Determine the (X, Y) coordinate at the center of the cell enclosing the given text.  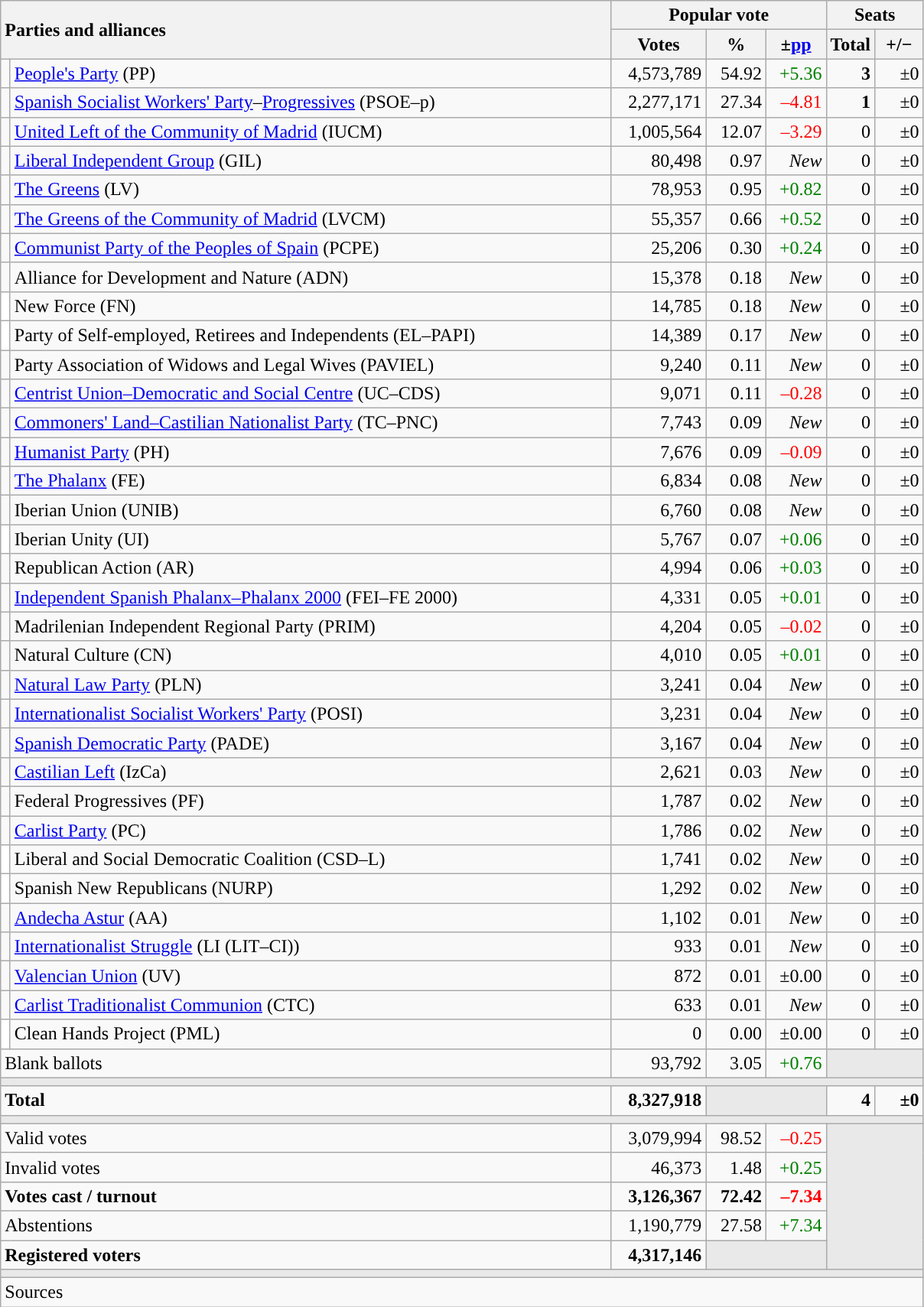
9,240 (659, 365)
–4.81 (795, 102)
Spanish New Republicans (NURP) (311, 889)
0.95 (736, 190)
25,206 (659, 248)
3,241 (659, 684)
Party Association of Widows and Legal Wives (PAVIEL) (311, 365)
Liberal Independent Group (GIL) (311, 161)
633 (659, 1005)
Abstentions (306, 1225)
27.58 (736, 1225)
0.06 (736, 568)
Valencian Union (UV) (311, 976)
The Greens of the Community of Madrid (LVCM) (311, 219)
15,378 (659, 277)
1,786 (659, 830)
4,317,146 (659, 1255)
1,102 (659, 918)
+7.34 (795, 1225)
Invalid votes (306, 1167)
Carlist Party (PC) (311, 830)
Clean Hands Project (PML) (311, 1034)
0.17 (736, 335)
+0.25 (795, 1167)
Party of Self-employed, Retirees and Independents (EL–PAPI) (311, 335)
+0.82 (795, 190)
The Greens (LV) (311, 190)
6,760 (659, 510)
6,834 (659, 481)
Spanish Democratic Party (PADE) (311, 743)
1 (851, 102)
Madrilenian Independent Regional Party (PRIM) (311, 626)
27.34 (736, 102)
Registered voters (306, 1255)
The Phalanx (FE) (311, 481)
1,787 (659, 801)
+0.52 (795, 219)
3,126,367 (659, 1196)
±pp (795, 44)
0.00 (736, 1034)
–0.02 (795, 626)
1,741 (659, 860)
Castilian Left (IzCa) (311, 772)
Spanish Socialist Workers' Party–Progressives (PSOE–p) (311, 102)
New Force (FN) (311, 306)
Republican Action (AR) (311, 568)
–0.09 (795, 452)
+0.24 (795, 248)
Liberal and Social Democratic Coalition (CSD–L) (311, 860)
3.05 (736, 1063)
7,743 (659, 423)
–7.34 (795, 1196)
United Left of the Community of Madrid (IUCM) (311, 132)
+0.03 (795, 568)
Commoners' Land–Castilian Nationalist Party (TC–PNC) (311, 423)
Andecha Astur (AA) (311, 918)
4,994 (659, 568)
Communist Party of the Peoples of Spain (PCPE) (311, 248)
+5.36 (795, 73)
93,792 (659, 1063)
Internationalist Socialist Workers' Party (POSI) (311, 714)
Seats (875, 15)
3,079,994 (659, 1138)
2,621 (659, 772)
Iberian Union (UNIB) (311, 510)
Independent Spanish Phalanx–Phalanx 2000 (FEI–FE 2000) (311, 597)
98.52 (736, 1138)
72.42 (736, 1196)
Sources (462, 1292)
Natural Culture (CN) (311, 655)
80,498 (659, 161)
0.30 (736, 248)
Votes cast / turnout (306, 1196)
55,357 (659, 219)
1,292 (659, 889)
–0.25 (795, 1138)
5,767 (659, 539)
% (736, 44)
Popular vote (719, 15)
Iberian Unity (UI) (311, 539)
4,331 (659, 597)
0.66 (736, 219)
0.03 (736, 772)
4,204 (659, 626)
0.07 (736, 539)
Humanist Party (PH) (311, 452)
Valid votes (306, 1138)
Votes (659, 44)
Alliance for Development and Nature (ADN) (311, 277)
9,071 (659, 394)
4,573,789 (659, 73)
3 (851, 73)
933 (659, 947)
Federal Progressives (PF) (311, 801)
Centrist Union–Democratic and Social Centre (UC–CDS) (311, 394)
14,785 (659, 306)
1,190,779 (659, 1225)
Blank ballots (306, 1063)
4 (851, 1101)
46,373 (659, 1167)
12.07 (736, 132)
3,167 (659, 743)
+0.76 (795, 1063)
Internationalist Struggle (LI (LIT–CI)) (311, 947)
Parties and alliances (306, 30)
3,231 (659, 714)
1.48 (736, 1167)
872 (659, 976)
+/− (900, 44)
4,010 (659, 655)
1,005,564 (659, 132)
–0.28 (795, 394)
7,676 (659, 452)
0.97 (736, 161)
+0.06 (795, 539)
8,327,918 (659, 1101)
2,277,171 (659, 102)
14,389 (659, 335)
Carlist Traditionalist Communion (CTC) (311, 1005)
–3.29 (795, 132)
78,953 (659, 190)
People's Party (PP) (311, 73)
Natural Law Party (PLN) (311, 684)
54.92 (736, 73)
